Identify which cell holds the provided text, then report its [X, Y] central coordinate. 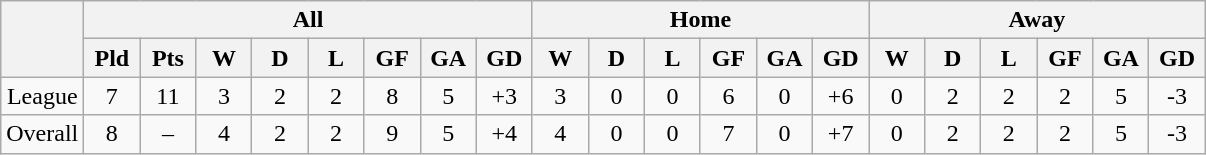
All [308, 20]
Away [1037, 20]
– [168, 134]
Pld [112, 58]
Pts [168, 58]
Overall [42, 134]
+6 [841, 96]
+4 [504, 134]
9 [392, 134]
+3 [504, 96]
11 [168, 96]
Home [700, 20]
+7 [841, 134]
6 [728, 96]
League [42, 96]
